Output the (X, Y) coordinate of the center of the cell containing the given text.  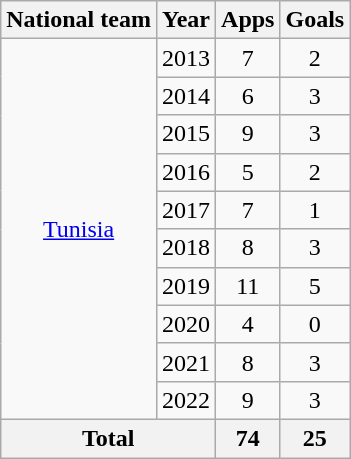
2013 (186, 58)
6 (248, 96)
4 (248, 324)
0 (315, 324)
2019 (186, 286)
Year (186, 20)
2016 (186, 172)
74 (248, 438)
National team (79, 20)
Goals (315, 20)
1 (315, 210)
11 (248, 286)
2020 (186, 324)
2015 (186, 134)
2018 (186, 248)
Tunisia (79, 230)
25 (315, 438)
Apps (248, 20)
2021 (186, 362)
2014 (186, 96)
Total (108, 438)
2022 (186, 400)
2017 (186, 210)
